Locate the cell with the specified text and output its (X, Y) center coordinate. 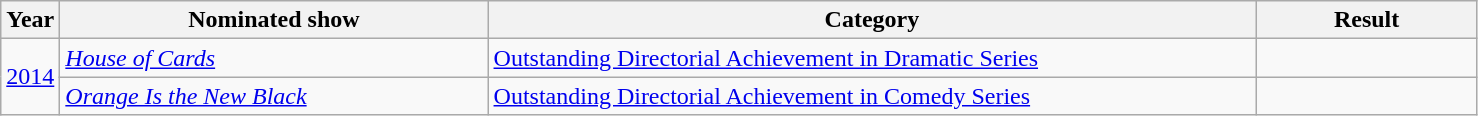
House of Cards (274, 58)
Nominated show (274, 20)
2014 (30, 77)
Result (1366, 20)
Outstanding Directorial Achievement in Dramatic Series (872, 58)
Category (872, 20)
Year (30, 20)
Orange Is the New Black (274, 96)
Outstanding Directorial Achievement in Comedy Series (872, 96)
